Detect which cell encompasses the target text, then output its (x, y) center coordinate. 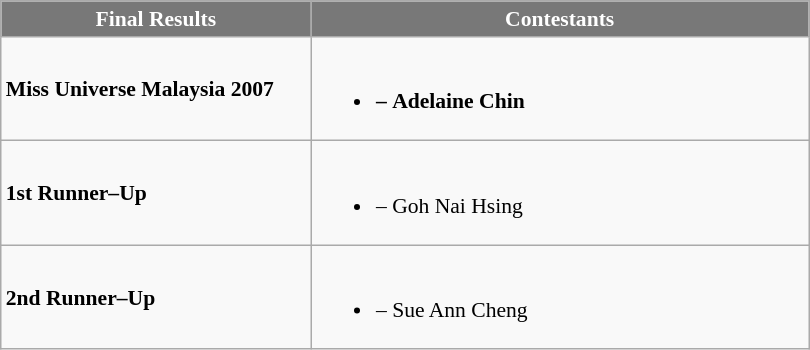
Miss Universe Malaysia 2007 (156, 89)
– Goh Nai Hsing (560, 193)
1st Runner–Up (156, 193)
– Adelaine Chin (560, 89)
2nd Runner–Up (156, 297)
– Sue Ann Cheng (560, 297)
Final Results (156, 19)
Contestants (560, 19)
